Search for the cell housing the specified text and yield its (X, Y) center coordinate. 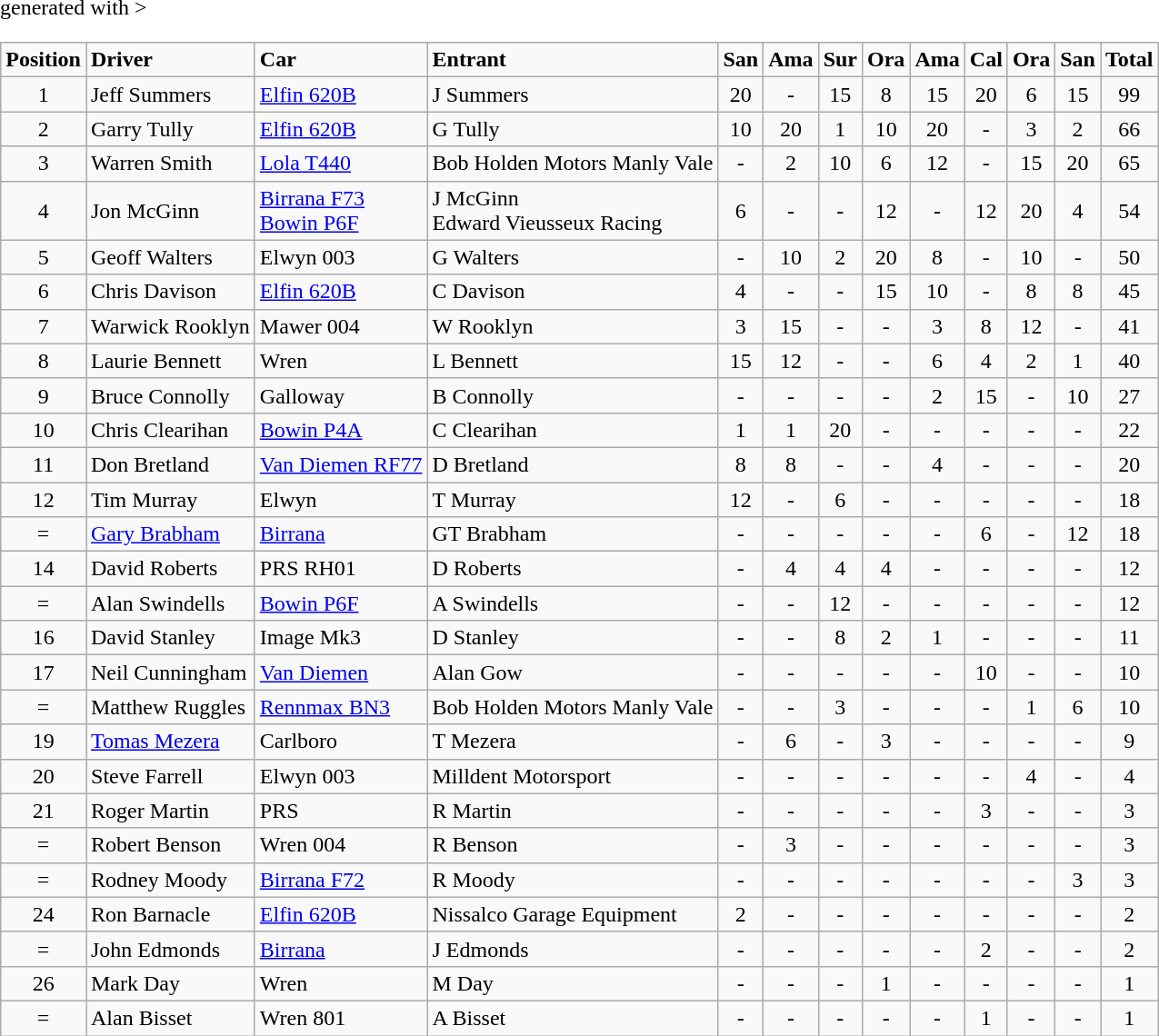
Chris Clearihan (170, 430)
Cal (985, 60)
Birrana F72 (341, 880)
J Edmonds (573, 949)
Mark Day (170, 983)
Roger Martin (170, 811)
David Stanley (170, 638)
Lola T440 (341, 164)
Robert Benson (170, 845)
Mawer 004 (341, 326)
66 (1129, 129)
G Tully (573, 129)
Van Diemen RF77 (341, 464)
Jeff Summers (170, 95)
Entrant (573, 60)
C Clearihan (573, 430)
D Bretland (573, 464)
19 (44, 742)
Carlboro (341, 742)
B Connolly (573, 395)
Driver (170, 60)
99 (1129, 95)
Total (1129, 60)
R Martin (573, 811)
Warren Smith (170, 164)
A Bisset (573, 1018)
David Roberts (170, 569)
Milldent Motorsport (573, 776)
Ron Barnacle (170, 914)
14 (44, 569)
Wren 004 (341, 845)
Tim Murray (170, 499)
PRS (341, 811)
M Day (573, 983)
21 (44, 811)
GT Brabham (573, 534)
17 (44, 672)
D Roberts (573, 569)
Bowin P6F (341, 603)
45 (1129, 292)
Laurie Bennett (170, 361)
Position (44, 60)
G Walters (573, 257)
65 (1129, 164)
Alan Swindells (170, 603)
27 (1129, 395)
Image Mk3 (341, 638)
40 (1129, 361)
24 (44, 914)
Sur (840, 60)
Elwyn (341, 499)
Galloway (341, 395)
T Murray (573, 499)
54 (1129, 211)
26 (44, 983)
7 (44, 326)
L Bennett (573, 361)
Rodney Moody (170, 880)
John Edmonds (170, 949)
Wren 801 (341, 1018)
Car (341, 60)
Bowin P4A (341, 430)
C Davison (573, 292)
Rennmax BN3 (341, 707)
22 (1129, 430)
Van Diemen (341, 672)
50 (1129, 257)
A Swindells (573, 603)
41 (1129, 326)
Nissalco Garage Equipment (573, 914)
Garry Tully (170, 129)
W Rooklyn (573, 326)
Neil Cunningham (170, 672)
J McGinn Edward Vieusseux Racing (573, 211)
Warwick Rooklyn (170, 326)
Jon McGinn (170, 211)
Matthew Ruggles (170, 707)
Alan Gow (573, 672)
Birrana F73 Bowin P6F (341, 211)
Bruce Connolly (170, 395)
Don Bretland (170, 464)
PRS RH01 (341, 569)
D Stanley (573, 638)
Chris Davison (170, 292)
5 (44, 257)
Geoff Walters (170, 257)
R Benson (573, 845)
T Mezera (573, 742)
Tomas Mezera (170, 742)
R Moody (573, 880)
J Summers (573, 95)
Gary Brabham (170, 534)
Steve Farrell (170, 776)
Alan Bisset (170, 1018)
16 (44, 638)
